Detect which cell encompasses the target text, then output its (X, Y) center coordinate. 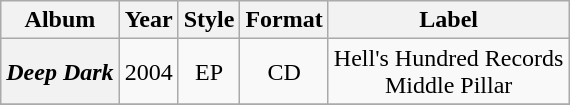
Style (209, 20)
Label (448, 20)
Hell's Hundred Records Middle Pillar (448, 72)
Deep Dark (60, 72)
Year (148, 20)
CD (284, 72)
2004 (148, 72)
Format (284, 20)
EP (209, 72)
Album (60, 20)
